Identify which cell holds the provided text, then report its [X, Y] central coordinate. 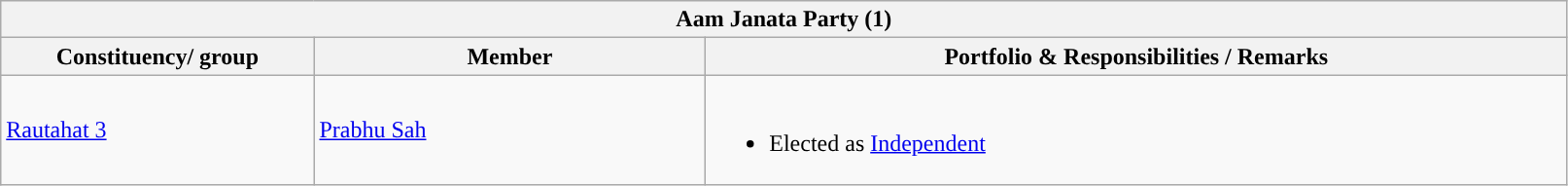
Rautahat 3 [157, 130]
Prabhu Sah [509, 130]
Member [509, 56]
Aam Janata Party (1) [784, 19]
Elected as Independent [1136, 130]
Portfolio & Responsibilities / Remarks [1136, 56]
Constituency/ group [157, 56]
